Scan for the cell matching the given text and deliver its [X, Y] coordinate at center. 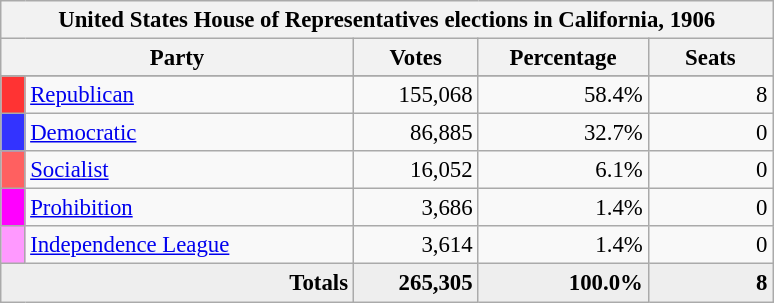
Socialist [189, 170]
Party [178, 58]
100.0% [563, 283]
Votes [416, 58]
6.1% [563, 170]
Republican [189, 95]
Independence League [189, 245]
265,305 [416, 283]
3,686 [416, 208]
United States House of Representatives elections in California, 1906 [387, 20]
Prohibition [189, 208]
3,614 [416, 245]
58.4% [563, 95]
Democratic [189, 133]
Seats [710, 58]
Totals [178, 283]
155,068 [416, 95]
86,885 [416, 133]
32.7% [563, 133]
16,052 [416, 170]
Percentage [563, 58]
